Identify which cell holds the provided text, then report its [X, Y] central coordinate. 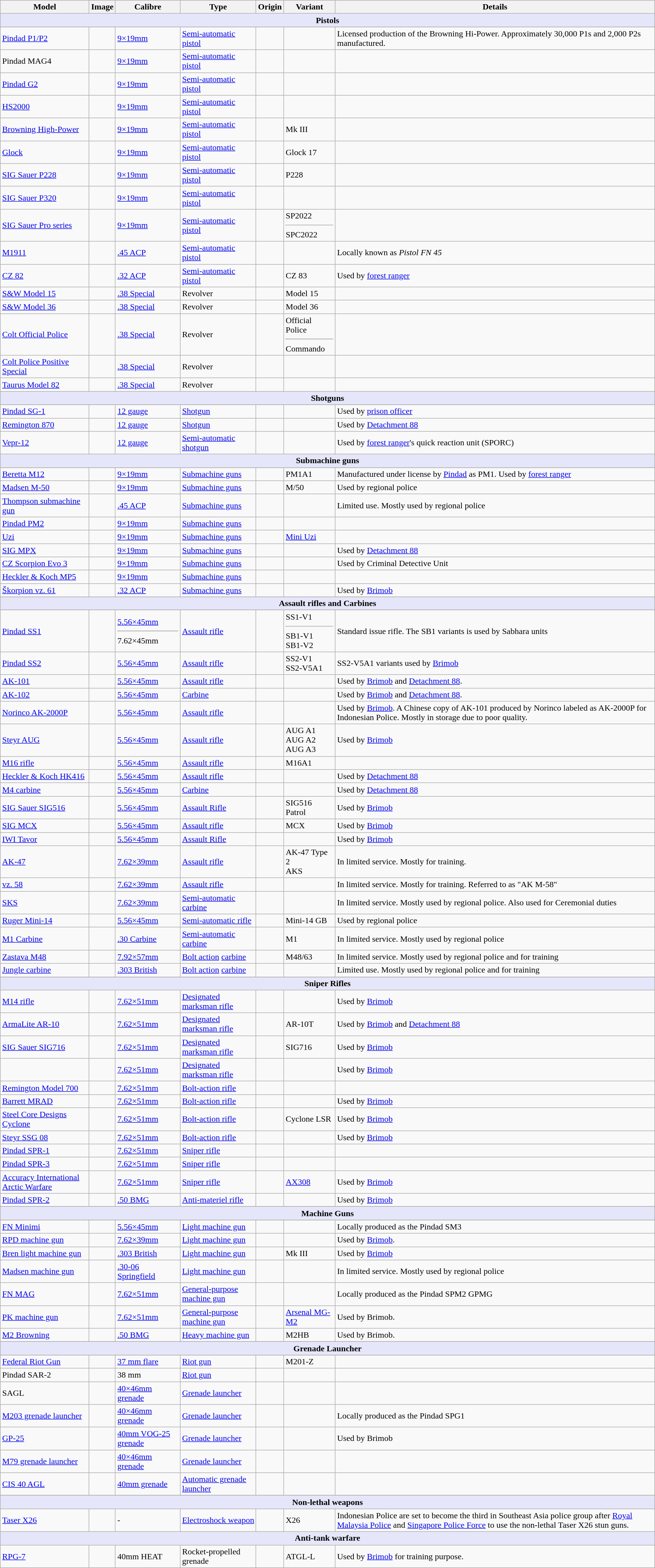
Semi-automatic shotgun [218, 442]
GP-25 [45, 1439]
SP2022SPC2022 [309, 225]
S&W Model 36 [45, 307]
CZ Scorpion Evo 3 [45, 564]
Model 36 [309, 307]
40mm grenade [148, 1484]
Origin [270, 7]
Model 15 [309, 294]
M1911 [45, 253]
7.92×57mm [148, 957]
Non-lethal weapons [327, 1502]
CZ 82 [45, 275]
Taurus Model 82 [45, 385]
Pindad PM2 [45, 523]
Steyr SSG 08 [45, 1137]
SIG Sauer SIG516 [45, 807]
Standard issue rifle. The SB1 variants is used by Sabhara units [495, 631]
S&W Model 15 [45, 294]
Heavy machine gun [218, 1335]
Thompson submachine gun [45, 506]
M1 [309, 939]
MCX [309, 825]
5.56×45mm7.62×45mm [148, 631]
PK machine gun [45, 1317]
Madsen machine gun [45, 1271]
Vepr-12 [45, 442]
Used by forest ranger [495, 275]
Škorpion vz. 61 [45, 590]
Mini Uzi [309, 537]
Pindad SS2 [45, 663]
X26 [309, 1520]
SIG MPX [45, 550]
Madsen M-50 [45, 487]
Licensed production of the Browning Hi-Power. Approximately 30,000 P1s and 2,000 P2s manufactured. [495, 39]
Variant [309, 7]
37 mm flare [148, 1361]
M48/63 [309, 957]
Limited use. Mostly used by regional police and for training [495, 970]
Locally known as Pistol FN 45 [495, 253]
Used by Criminal Detective Unit [495, 564]
AK-47 [45, 862]
Official PoliceCommando [309, 335]
SKS [45, 903]
Pindad SS1 [45, 631]
Browning High-Power [45, 130]
Pistols [327, 20]
Barrett MRAD [45, 1101]
Zastava M48 [45, 957]
Remington Model 700 [45, 1088]
SIG516 Patrol [309, 807]
Shotguns [327, 398]
Accuracy International Arctic Warfare [45, 1182]
In limited service. Mostly used by regional police and for training [495, 957]
38 mm [148, 1375]
Colt Police Positive Special [45, 367]
M/50 [309, 487]
AK-101 [45, 681]
Colt Official Police [45, 335]
Anti-tank warfare [327, 1538]
.30 Carbine [148, 939]
AUG A1AUG A2AUG A3 [309, 740]
AK-102 [45, 695]
M4 carbine [45, 789]
ATGL-L [309, 1556]
Ruger Mini-14 [45, 921]
vz. 58 [45, 885]
Taser X26 [45, 1520]
Remington 870 [45, 425]
.30-06 Springfield [148, 1271]
Semi-automatic rifle [218, 921]
M79 grenade launcher [45, 1461]
M14 rifle [45, 1001]
Pindad MAG4 [45, 61]
Details [495, 7]
M16 rifle [45, 763]
Glock 17 [309, 152]
Machine Guns [327, 1213]
Assault rifles and Carbines [327, 604]
PM1A1 [309, 474]
Locally produced as the Pindad SPM2 GPMG [495, 1294]
Used by Brimob and Detachment 88 [495, 1024]
Beretta M12 [45, 474]
AR-10T [309, 1024]
Electroshock weapon [218, 1520]
In limited service. Mostly for training. [495, 862]
Manufactured under license by Pindad as PM1. Used by forest ranger [495, 474]
Arsenal MG-M2 [309, 1317]
Grenade Launcher [327, 1348]
P228 [309, 175]
Federal Riot Gun [45, 1361]
Model [45, 7]
M2 Browning [45, 1335]
Jungle carbine [45, 970]
Rocket-propelled grenade [218, 1556]
Bren light machine gun [45, 1253]
RPD machine gun [45, 1240]
Pindad SAR-2 [45, 1375]
M1 Carbine [45, 939]
Pindad SPR-1 [45, 1151]
Glock [45, 152]
- [148, 1520]
Calibre [148, 7]
M201-Z [309, 1361]
HS2000 [45, 106]
Type [218, 7]
Uzi [45, 537]
In limited service. Mostly for training. Referred to as "AK M-58" [495, 885]
SAGL [45, 1393]
Automatic grenade launcher [218, 1484]
SS2-V5A1 variants used by Brimob [495, 663]
Locally produced as the Pindad SPG1 [495, 1416]
SIG Sauer SIG716 [45, 1047]
SS1-V1SB1-V1SB1-V2 [309, 631]
SIG MCX [45, 825]
Used by Brimob. A Chinese copy of AK-101 produced by Norinco labeled as AK-2000P for Indonesian Police. Mostly in storage due to poor quality. [495, 713]
Locally produced as the Pindad SM3 [495, 1227]
Heckler & Koch HK416 [45, 776]
Steyr AUG [45, 740]
Norinco AK-2000P [45, 713]
Cyclone LSR [309, 1119]
M16A1 [309, 763]
ArmaLite AR-10 [45, 1024]
Pindad P1/P2 [45, 39]
Pindad SG-1 [45, 411]
FN MAG [45, 1294]
M2HB [309, 1335]
Heckler & Koch MP5 [45, 577]
40mm HEAT [148, 1556]
Used by forest ranger's quick reaction unit (SPORC) [495, 442]
RPG-7 [45, 1556]
Limited use. Mostly used by regional police [495, 506]
SIG Sauer P228 [45, 175]
40mm VOG-25 grenade [148, 1439]
Image [102, 7]
FN Minimi [45, 1227]
SIG Sauer P320 [45, 197]
Pindad SPR-2 [45, 1200]
Used by prison officer [495, 411]
Anti-materiel rifle [218, 1200]
CIS 40 AGL [45, 1484]
AX308 [309, 1182]
IWI Tavor [45, 839]
SS2-V1SS2-V5A1 [309, 663]
SIG Sauer Pro series [45, 225]
AK-47 Type 2AKS [309, 862]
Used by Brimob for training purpose. [495, 1556]
M203 grenade launcher [45, 1416]
SIG716 [309, 1047]
Steel Core Designs Cyclone [45, 1119]
CZ 83 [309, 275]
In limited service. Mostly used by regional police. Also used for Ceremonial duties [495, 903]
Mini-14 GB [309, 921]
Pindad SPR-3 [45, 1164]
Sniper Rifles [327, 983]
Pindad G2 [45, 84]
